From the cell containing the given text, extract its center point as (x, y) coordinate. 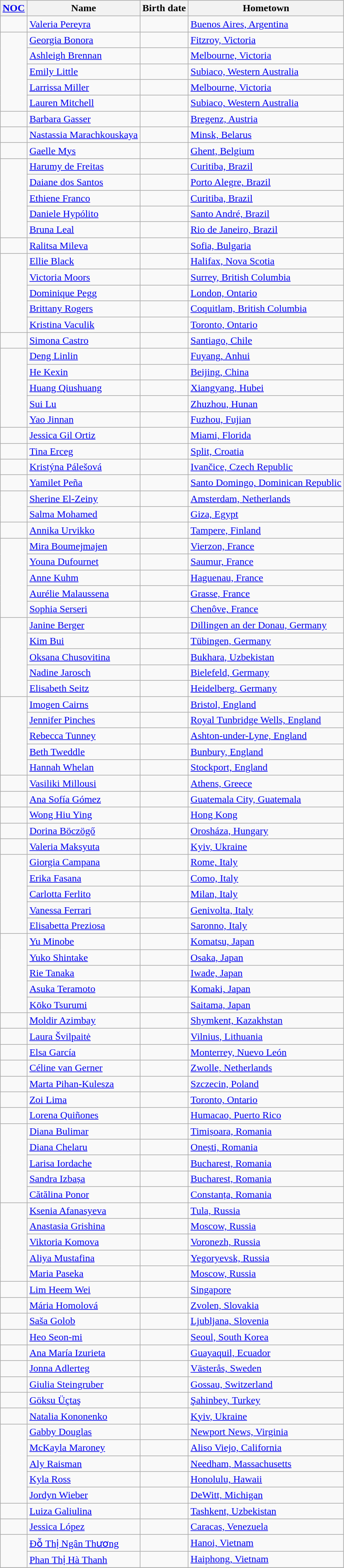
Lorena Quiñones (84, 1115)
Jessica López (84, 1527)
Coquitlam, British Columbia (266, 309)
Mária Homolová (84, 1305)
Saitama, Japan (266, 1005)
Nastassia Marachkouskaya (84, 135)
Guatemala City, Guatemala (266, 799)
Voronezh, Russia (266, 1242)
Santo André, Brazil (266, 214)
He Kexin (84, 372)
Buenos Aires, Argentina (266, 24)
Giza, Egypt (266, 514)
Larrissa Miller (84, 87)
Marta Pihan-Kulesza (84, 1084)
Dillingen an der Donau, Germany (266, 625)
Brittany Rogers (84, 309)
Komatsu, Japan (266, 941)
Amsterdam, Netherlands (266, 499)
Erika Fasana (84, 878)
Gossau, Switzerland (266, 1384)
Hometown (266, 8)
Royal Tunbridge Wells, England (266, 720)
Daniele Hypólito (84, 214)
Harumy de Freitas (84, 166)
Seoul, South Korea (266, 1337)
Bunbury, England (266, 752)
Stockport, England (266, 768)
Kyla Ross (84, 1479)
Ivančice, Czech Republic (266, 467)
Elisabeth Seitz (84, 688)
Vanessa Ferrari (84, 910)
Hanoi, Vietnam (266, 1543)
Hong Kong (266, 815)
Halifax, Nova Scotia (266, 261)
Guayaquil, Ecuador (266, 1353)
Simona Castro (84, 340)
Ghent, Belgium (266, 150)
Giorgia Campana (84, 862)
Shymkent, Kazakhstan (266, 1021)
Tina Erceg (84, 451)
Natalia Kononenko (84, 1416)
Aurélie Malaussena (84, 593)
Bruna Leal (84, 230)
Genivolta, Italy (266, 910)
Laura Švilpaitė (84, 1036)
Sophia Serseri (84, 609)
Chenôve, France (266, 609)
Sofia, Bulgaria (266, 246)
Como, Italy (266, 878)
NOC (14, 8)
Céline van Gerner (84, 1068)
Salma Mohamed (84, 514)
Dorina Böczögő (84, 831)
Zhuzhou, Hunan (266, 404)
Milan, Italy (266, 894)
Santiago, Chile (266, 340)
Xiangyang, Hubei (266, 388)
Şahinbey, Turkey (266, 1400)
Vilnius, Lithuania (266, 1036)
Gaelle Mys (84, 150)
Caracas, Venezuela (266, 1527)
Valeria Maksyuta (84, 847)
Vasiliki Millousi (84, 783)
Elsa García (84, 1052)
Split, Croatia (266, 451)
Ethiene Franco (84, 198)
Beth Tweddle (84, 752)
Sui Lu (84, 404)
Honolulu, Hawaii (266, 1479)
Yamilet Peña (84, 483)
McKayla Maroney (84, 1447)
Diana Chelaru (84, 1147)
Bukhara, Uzbekistan (266, 657)
Surrey, British Columbia (266, 277)
Luiza Galiulina (84, 1511)
Giulia Steingruber (84, 1384)
Lauren Mitchell (84, 103)
Ana Sofía Gómez (84, 799)
Minsk, Belarus (266, 135)
Viktoria Komova (84, 1242)
Athens, Greece (266, 783)
Yegoryevsk, Russia (266, 1258)
Tübingen, Germany (266, 641)
Valeria Pereyra (84, 24)
Sandra Izbașa (84, 1179)
Szczecin, Poland (266, 1084)
Kristýna Pálešová (84, 467)
Jordyn Wieber (84, 1495)
Haguenau, France (266, 578)
Anne Kuhm (84, 578)
Bristol, England (266, 704)
Newport News, Virginia (266, 1432)
Grasse, France (266, 593)
Larisa Iordache (84, 1163)
Fuyang, Anhui (266, 356)
Göksu Üçtaş (84, 1400)
Aliso Viejo, California (266, 1447)
Oksana Chusovitina (84, 657)
Haiphong, Vietnam (266, 1559)
Ljubljana, Slovenia (266, 1321)
Ellie Black (84, 261)
Imogen Cairns (84, 704)
Saumur, France (266, 562)
Name (84, 8)
Rebecca Tunney (84, 736)
Ana María Izurieta (84, 1353)
Janine Berger (84, 625)
Youna Dufournet (84, 562)
Birth date (164, 8)
Iwade, Japan (266, 973)
Fuzhou, Fujian (266, 419)
Tampere, Finland (266, 530)
Deng Linlin (84, 356)
Onești, Romania (266, 1147)
Saronno, Italy (266, 926)
Daiane dos Santos (84, 182)
Asuka Teramoto (84, 989)
Aly Raisman (84, 1463)
Yu Minobe (84, 941)
Heidelberg, Germany (266, 688)
Ashleigh Brennan (84, 56)
Fitzroy, Victoria (266, 40)
Timișoara, Romania (266, 1131)
Jonna Adlerteg (84, 1369)
Heo Seon-mi (84, 1337)
Yuko Shintake (84, 957)
Nadine Jarosch (84, 672)
Miami, Florida (266, 435)
Carlotta Ferlito (84, 894)
Beijing, China (266, 372)
Aliya Mustafina (84, 1258)
Saša Golob (84, 1321)
Zvolen, Slovakia (266, 1305)
Humacao, Puerto Rico (266, 1115)
Lim Heem Wei (84, 1290)
Phan Thị Hà Thanh (84, 1559)
Porto Alegre, Brazil (266, 182)
Yao Jinnan (84, 419)
Sherine El-Zeiny (84, 499)
Orosháza, Hungary (266, 831)
Mira Boumejmajen (84, 546)
Constanța, Romania (266, 1194)
Victoria Moors (84, 277)
Zoi Lima (84, 1100)
Ashton-under-Lyne, England (266, 736)
Komaki, Japan (266, 989)
Moldir Azimbay (84, 1021)
Hannah Whelan (84, 768)
Needham, Massachusetts (266, 1463)
Santo Domingo, Dominican Republic (266, 483)
Rie Tanaka (84, 973)
Wong Hiu Ying (84, 815)
Emily Little (84, 71)
Huang Qiushuang (84, 388)
Rio de Janeiro, Brazil (266, 230)
Kim Bui (84, 641)
Gabby Douglas (84, 1432)
Kōko Tsurumi (84, 1005)
Diana Bulimar (84, 1131)
Västerås, Sweden (266, 1369)
Jessica Gil Ortiz (84, 435)
Kristina Vaculik (84, 325)
Dominique Pegg (84, 293)
Bregenz, Austria (266, 119)
Tula, Russia (266, 1211)
Cătălina Ponor (84, 1194)
London, Ontario (266, 293)
Osaka, Japan (266, 957)
Elisabetta Preziosa (84, 926)
Monterrey, Nuevo León (266, 1052)
Maria Paseka (84, 1274)
Đỗ Thị Ngân Thương (84, 1543)
Rome, Italy (266, 862)
Annika Urvikko (84, 530)
Anastasia Grishina (84, 1226)
Zwolle, Netherlands (266, 1068)
Barbara Gasser (84, 119)
Georgia Bonora (84, 40)
Ralitsa Mileva (84, 246)
Jennifer Pinches (84, 720)
Bielefeld, Germany (266, 672)
Vierzon, France (266, 546)
DeWitt, Michigan (266, 1495)
Ksenia Afanasyeva (84, 1211)
Tashkent, Uzbekistan (266, 1511)
Singapore (266, 1290)
